Locate the cell with the specified text and output its [X, Y] center coordinate. 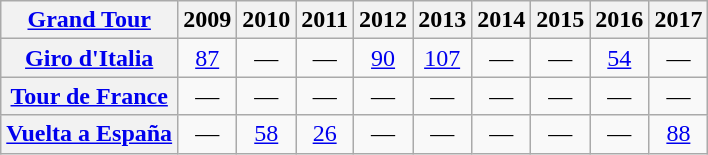
2013 [442, 20]
2016 [620, 20]
Tour de France [90, 96]
2014 [502, 20]
90 [384, 58]
58 [266, 134]
2015 [560, 20]
88 [678, 134]
Grand Tour [90, 20]
54 [620, 58]
Vuelta a España [90, 134]
2012 [384, 20]
87 [208, 58]
107 [442, 58]
2017 [678, 20]
2011 [325, 20]
2009 [208, 20]
Giro d'Italia [90, 58]
2010 [266, 20]
26 [325, 134]
